Detect which cell encompasses the target text, then output its [x, y] center coordinate. 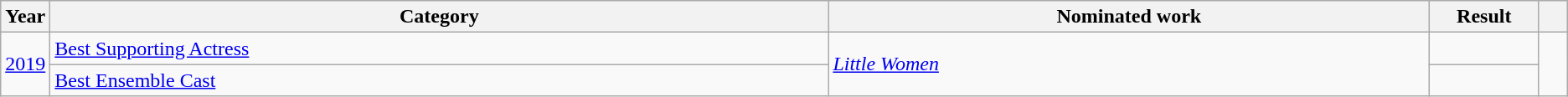
Nominated work [1129, 17]
Little Women [1129, 64]
Best Supporting Actress [439, 48]
Result [1484, 17]
2019 [25, 64]
Category [439, 17]
Best Ensemble Cast [439, 80]
Year [25, 17]
